Return (x, y) of the center of cell containing provided text 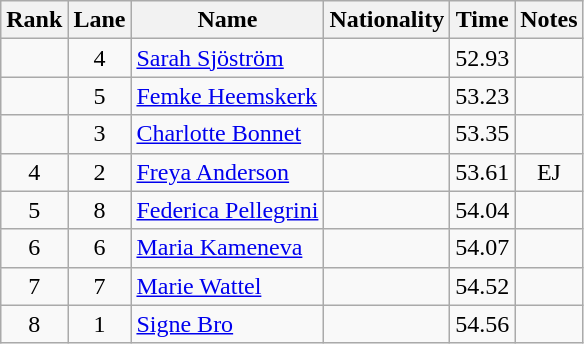
Rank (34, 20)
2 (100, 172)
Name (228, 20)
3 (100, 134)
54.52 (482, 286)
53.35 (482, 134)
Sarah Sjöström (228, 58)
53.23 (482, 96)
1 (100, 324)
Notes (549, 20)
52.93 (482, 58)
Maria Kameneva (228, 248)
Charlotte Bonnet (228, 134)
Marie Wattel (228, 286)
Freya Anderson (228, 172)
Time (482, 20)
54.56 (482, 324)
53.61 (482, 172)
Nationality (387, 20)
Femke Heemskerk (228, 96)
Federica Pellegrini (228, 210)
EJ (549, 172)
Lane (100, 20)
Signe Bro (228, 324)
54.07 (482, 248)
54.04 (482, 210)
